From the cell containing the given text, extract its center point as [X, Y] coordinate. 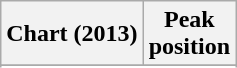
Peakposition [189, 34]
Chart (2013) [72, 34]
